From the cell containing the given text, extract its center point as [X, Y] coordinate. 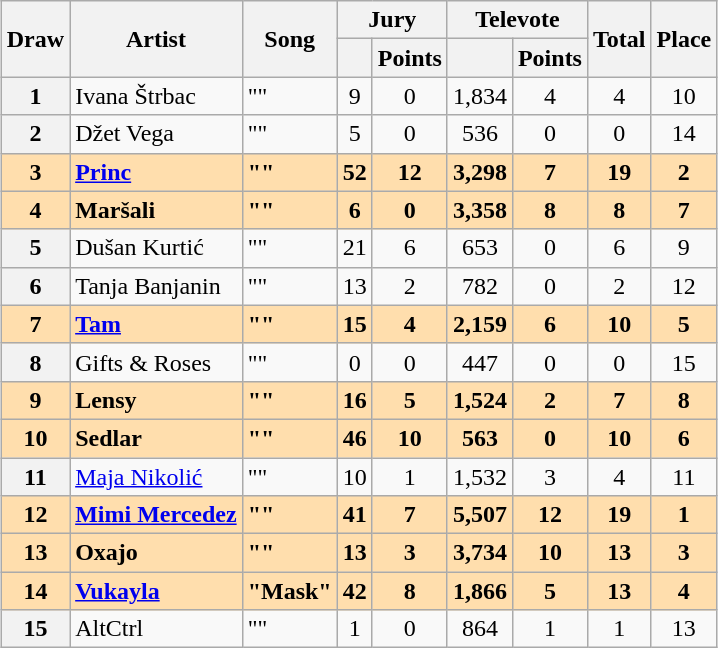
42 [354, 591]
447 [480, 362]
Vukayla [156, 591]
1,866 [480, 591]
653 [480, 248]
Total [619, 39]
Oxajo [156, 553]
41 [354, 515]
1,532 [480, 477]
Sedlar [156, 438]
3,358 [480, 210]
1,524 [480, 400]
782 [480, 286]
3,734 [480, 553]
Gifts & Roses [156, 362]
Tanja Banjanin [156, 286]
2,159 [480, 324]
Maja Nikolić [156, 477]
Televote [517, 20]
Maršali [156, 210]
563 [480, 438]
536 [480, 134]
Place [684, 39]
Džet Vega [156, 134]
"Mask" [290, 591]
1,834 [480, 96]
46 [354, 438]
Lensy [156, 400]
864 [480, 629]
AltCtrl [156, 629]
5,507 [480, 515]
Song [290, 39]
Tam [156, 324]
Mimi Mercedez [156, 515]
16 [354, 400]
Dušan Kurtić [156, 248]
21 [354, 248]
Draw [35, 39]
52 [354, 172]
Jury [392, 20]
3,298 [480, 172]
Ivana Štrbac [156, 96]
Princ [156, 172]
Artist [156, 39]
